Scan for the cell matching the given text and deliver its (x, y) coordinate at center. 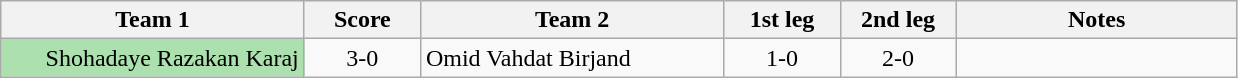
1-0 (782, 58)
1st leg (782, 20)
Score (362, 20)
Team 1 (153, 20)
Notes (1096, 20)
Team 2 (572, 20)
3-0 (362, 58)
Shohadaye Razakan Karaj (153, 58)
2-0 (898, 58)
Omid Vahdat Birjand (572, 58)
2nd leg (898, 20)
